Output the (x, y) coordinate of the center of the cell containing the given text.  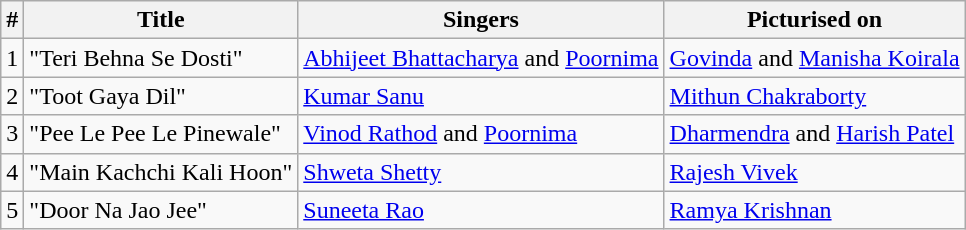
Rajesh Vivek (814, 172)
Govinda and Manisha Koirala (814, 58)
Dharmendra and Harish Patel (814, 134)
"Teri Behna Se Dosti" (161, 58)
5 (12, 210)
"Toot Gaya Dil" (161, 96)
4 (12, 172)
# (12, 20)
Picturised on (814, 20)
2 (12, 96)
Ramya Krishnan (814, 210)
1 (12, 58)
Suneeta Rao (481, 210)
"Door Na Jao Jee" (161, 210)
Singers (481, 20)
3 (12, 134)
Vinod Rathod and Poornima (481, 134)
Title (161, 20)
"Main Kachchi Kali Hoon" (161, 172)
Abhijeet Bhattacharya and Poornima (481, 58)
Mithun Chakraborty (814, 96)
Kumar Sanu (481, 96)
"Pee Le Pee Le Pinewale" (161, 134)
Shweta Shetty (481, 172)
